Locate the cell with the specified text and output its [X, Y] center coordinate. 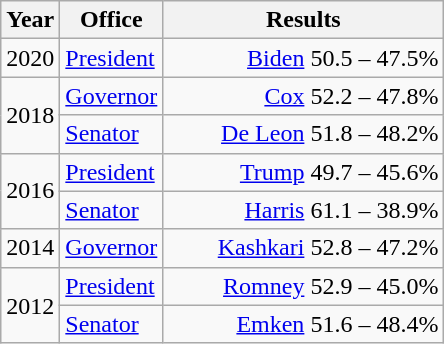
Kashkari 52.8 – 47.2% [304, 248]
Trump 49.7 – 45.6% [304, 172]
2014 [30, 248]
Year [30, 20]
Results [304, 20]
2012 [30, 305]
2018 [30, 115]
2020 [30, 58]
Office [112, 20]
Cox 52.2 – 47.8% [304, 96]
2016 [30, 191]
Biden 50.5 – 47.5% [304, 58]
Emken 51.6 – 48.4% [304, 324]
De Leon 51.8 – 48.2% [304, 134]
Romney 52.9 – 45.0% [304, 286]
Harris 61.1 – 38.9% [304, 210]
